Determine the (x, y) coordinate at the center of the cell enclosing the given text.  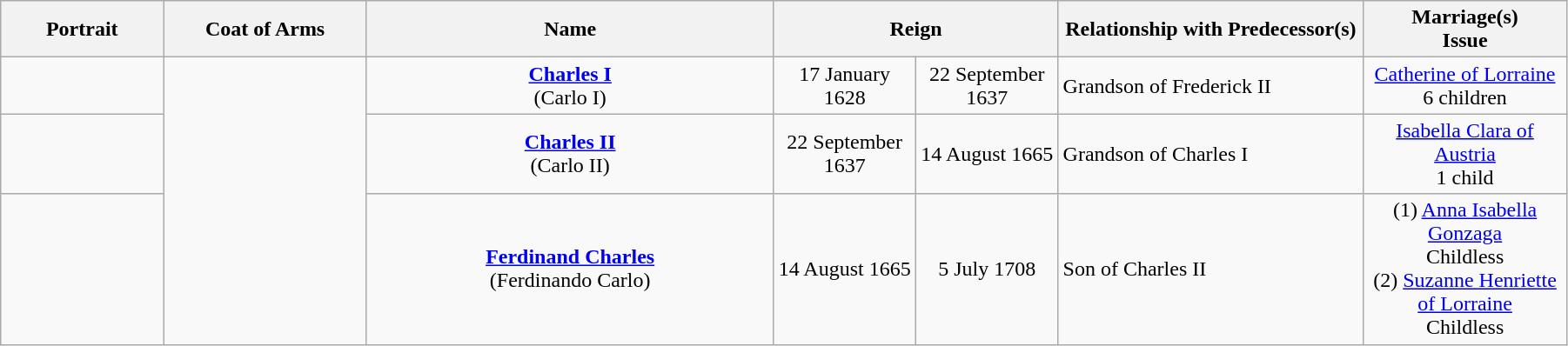
17 January 1628 (845, 85)
Grandson of Charles I (1211, 154)
Ferdinand Charles(Ferdinando Carlo) (569, 269)
(1) Anna Isabella GonzagaChildless(2) Suzanne Henriette of LorraineChildless (1465, 269)
Charles II(Carlo II) (569, 154)
Charles I(Carlo I) (569, 85)
Catherine of Lorraine6 children (1465, 85)
Son of Charles II (1211, 269)
Marriage(s)Issue (1465, 30)
Relationship with Predecessor(s) (1211, 30)
Reign (915, 30)
Coat of Arms (265, 30)
Portrait (82, 30)
5 July 1708 (987, 269)
Name (569, 30)
Isabella Clara of Austria1 child (1465, 154)
Grandson of Frederick II (1211, 85)
